Determine the [x, y] coordinate at the center of the cell enclosing the given text.  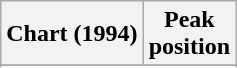
Chart (1994) [72, 34]
Peakposition [189, 34]
